Locate the cell with the specified text and output its [X, Y] center coordinate. 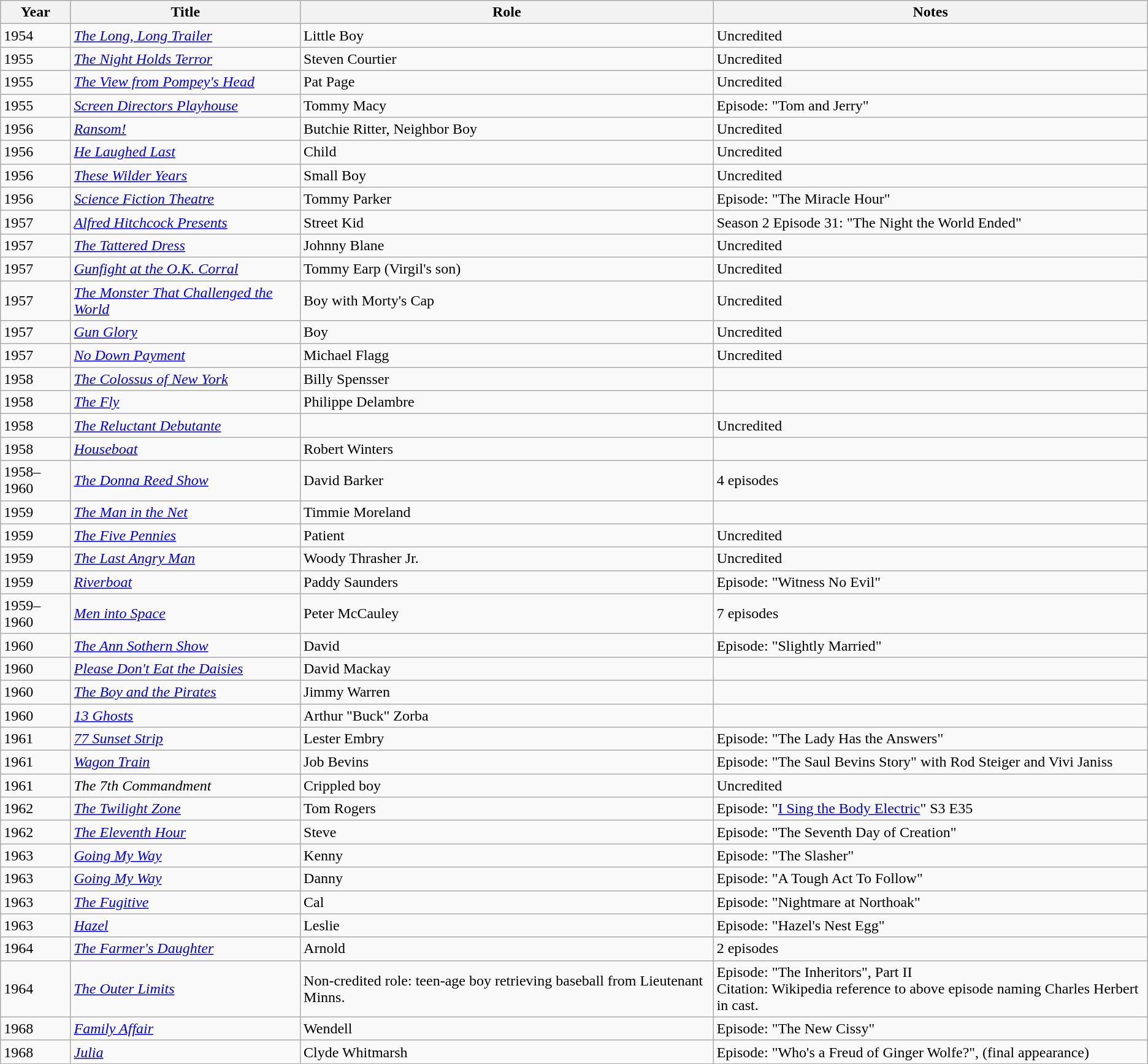
Episode: "The Saul Bevins Story" with Rod Steiger and Vivi Janiss [930, 762]
Billy Spensser [507, 379]
13 Ghosts [185, 716]
The Ann Sothern Show [185, 645]
Steven Courtier [507, 59]
The Donna Reed Show [185, 481]
The Night Holds Terror [185, 59]
Year [36, 12]
The Long, Long Trailer [185, 36]
No Down Payment [185, 356]
The Fly [185, 402]
Boy with Morty's Cap [507, 300]
Crippled boy [507, 786]
Wagon Train [185, 762]
The Boy and the Pirates [185, 692]
Peter McCauley [507, 613]
Pat Page [507, 82]
The Monster That Challenged the World [185, 300]
Title [185, 12]
Boy [507, 332]
Small Boy [507, 175]
Johnny Blane [507, 245]
Danny [507, 879]
Episode: "The Miracle Hour" [930, 199]
Jimmy Warren [507, 692]
These Wilder Years [185, 175]
The 7th Commandment [185, 786]
Tommy Earp (Virgil's son) [507, 269]
The Colossus of New York [185, 379]
Riverboat [185, 582]
Julia [185, 1052]
The Twilight Zone [185, 809]
Robert Winters [507, 449]
77 Sunset Strip [185, 739]
Episode: "The Inheritors", Part IICitation: Wikipedia reference to above episode naming Charles Herbert in cast. [930, 989]
Lester Embry [507, 739]
The Reluctant Debutante [185, 426]
Tommy Parker [507, 199]
Arnold [507, 949]
David Mackay [507, 668]
Butchie Ritter, Neighbor Boy [507, 129]
4 episodes [930, 481]
7 episodes [930, 613]
Job Bevins [507, 762]
Episode: "The Slasher" [930, 855]
Episode: "The New Cissy" [930, 1028]
David Barker [507, 481]
Street Kid [507, 222]
Timmie Moreland [507, 512]
1959–1960 [36, 613]
Season 2 Episode 31: "The Night the World Ended" [930, 222]
Notes [930, 12]
2 episodes [930, 949]
Episode: "The Seventh Day of Creation" [930, 832]
The View from Pompey's Head [185, 82]
Philippe Delambre [507, 402]
The Farmer's Daughter [185, 949]
Episode: "Slightly Married" [930, 645]
Paddy Saunders [507, 582]
Episode: "Who's a Freud of Ginger Wolfe?", (final appearance) [930, 1052]
Kenny [507, 855]
Science Fiction Theatre [185, 199]
Episode: "Hazel's Nest Egg" [930, 925]
Role [507, 12]
The Fugitive [185, 902]
Steve [507, 832]
The Man in the Net [185, 512]
Arthur "Buck" Zorba [507, 716]
Men into Space [185, 613]
Child [507, 152]
Ransom! [185, 129]
Wendell [507, 1028]
The Tattered Dress [185, 245]
The Eleventh Hour [185, 832]
Little Boy [507, 36]
Episode: "Tom and Jerry" [930, 105]
Episode: "A Tough Act To Follow" [930, 879]
Houseboat [185, 449]
The Last Angry Man [185, 559]
Alfred Hitchcock Presents [185, 222]
Non-credited role: teen-age boy retrieving baseball from Lieutenant Minns. [507, 989]
Tommy Macy [507, 105]
Michael Flagg [507, 356]
Cal [507, 902]
Gunfight at the O.K. Corral [185, 269]
Episode: "The Lady Has the Answers" [930, 739]
1958–1960 [36, 481]
Episode: "Witness No Evil" [930, 582]
Please Don't Eat the Daisies [185, 668]
He Laughed Last [185, 152]
Screen Directors Playhouse [185, 105]
Gun Glory [185, 332]
Clyde Whitmarsh [507, 1052]
1954 [36, 36]
Leslie [507, 925]
Family Affair [185, 1028]
The Outer Limits [185, 989]
Woody Thrasher Jr. [507, 559]
David [507, 645]
Hazel [185, 925]
The Five Pennies [185, 535]
Patient [507, 535]
Episode: "Nightmare at Northoak" [930, 902]
Tom Rogers [507, 809]
Episode: "I Sing the Body Electric" S3 E35 [930, 809]
